Pinpoint the cell where the given text exists, returning its (x, y) midpoint coordinate. 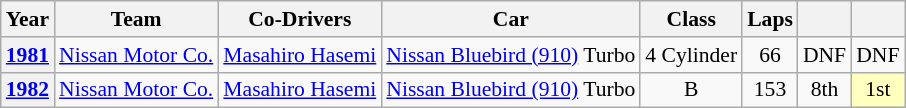
153 (770, 90)
8th (824, 90)
1st (878, 90)
4 Cylinder (691, 55)
Laps (770, 19)
1981 (28, 55)
Class (691, 19)
Year (28, 19)
B (691, 90)
Team (136, 19)
66 (770, 55)
1982 (28, 90)
Co-Drivers (300, 19)
Car (510, 19)
